Extract the (x, y) coordinate from the center of the cell holding the provided text.  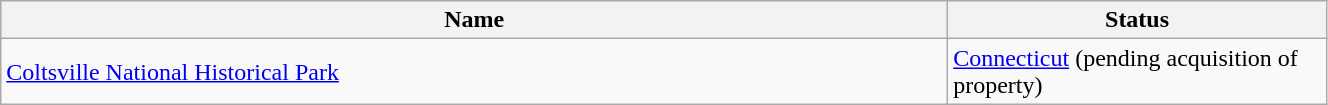
Coltsville National Historical Park (474, 72)
Name (474, 20)
Connecticut (pending acquisition of property) (1138, 72)
Status (1138, 20)
